Return (x, y) of the center of cell containing provided text 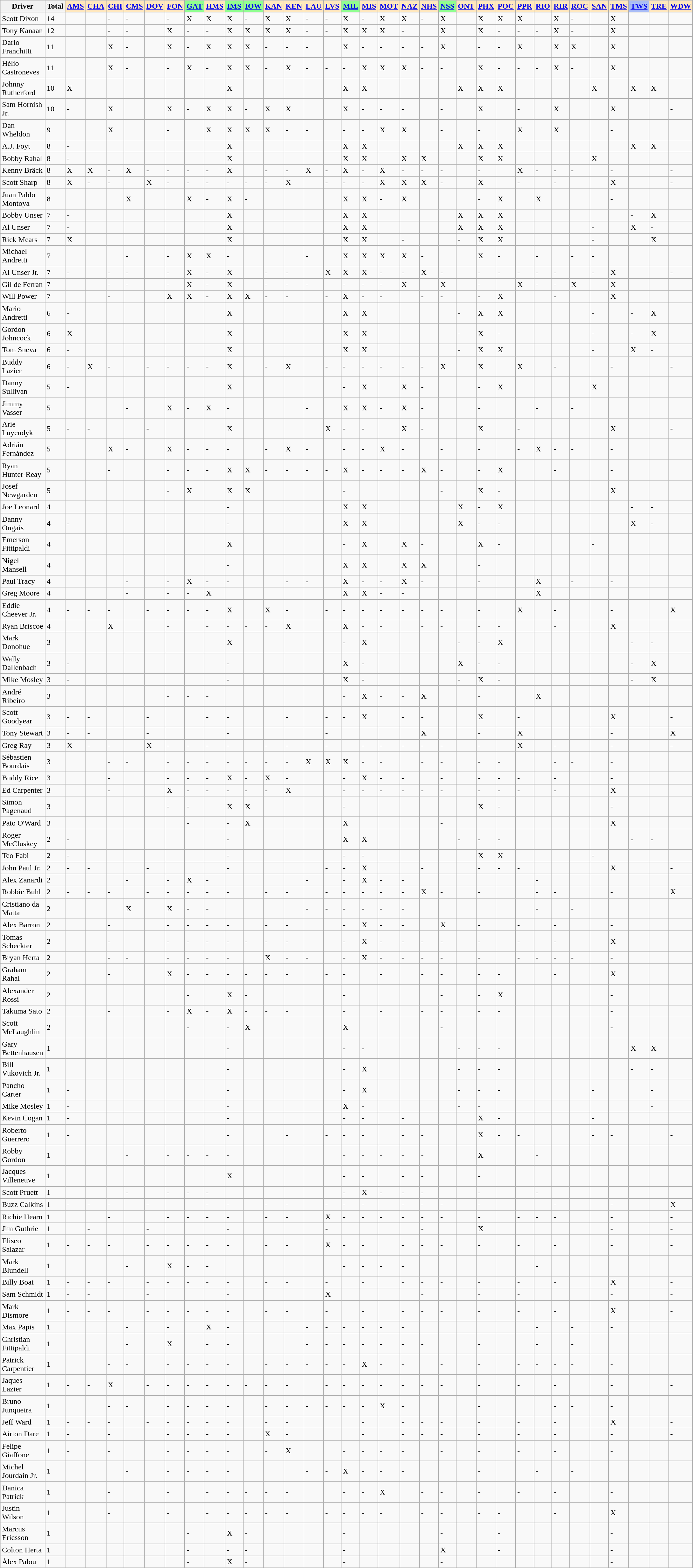
Max Papis (23, 1327)
Jaques Lazier (23, 1385)
Juan Pablo Montoya (23, 199)
AMS (75, 6)
POC (506, 6)
Michel Jourdain Jr. (23, 1471)
Ryan Briscoe (23, 626)
Richie Hearn (23, 1216)
Wally Dallenbach (23, 663)
Tony Stewart (23, 733)
Josef Newgarden (23, 491)
Alexander Rossi (23, 994)
Patrick Carpentier (23, 1364)
KAN (273, 6)
Bobby Unser (23, 215)
Robbie Buhl (23, 892)
Scott Pruett (23, 1192)
Tony Kanaan (23, 31)
NAZ (410, 6)
Paul Tracy (23, 581)
Emerson Fittipaldi (23, 544)
LAU (314, 6)
Bryan Herta (23, 958)
Danny Ongais (23, 524)
LVS (332, 6)
PPR (525, 6)
Scott Goodyear (23, 716)
DOV (155, 6)
Arie Luyendyk (23, 428)
CHI (115, 6)
Takuma Sato (23, 1011)
Driver (23, 6)
Total (55, 6)
Al Unser Jr. (23, 272)
Nigel Mansell (23, 565)
Alex Barron (23, 925)
IMS (234, 6)
IOW (253, 6)
TMS (619, 6)
14 (55, 18)
Buzz Calkins (23, 1204)
WDW (681, 6)
Buddy Lazier (23, 366)
Graham Rahal (23, 974)
GAT (194, 6)
Tom Sneva (23, 350)
Tomas Scheckter (23, 941)
RIO (543, 6)
PHX (486, 6)
Christian Fittipaldi (23, 1344)
Sébastien Bourdais (23, 762)
Bobby Rahal (23, 158)
Airton Dare (23, 1434)
Teo Fabi (23, 856)
Ryan Hunter-Reay (23, 470)
André Ribeiro (23, 696)
Gary Bettenhausen (23, 1049)
Jeff Ward (23, 1422)
RIR (561, 6)
Jim Guthrie (23, 1229)
Billy Boat (23, 1282)
KEN (293, 6)
Greg Moore (23, 593)
TWS (639, 6)
ROC (580, 6)
Pancho Carter (23, 1090)
Roger McCluskey (23, 839)
Marcus Ericsson (23, 1533)
Robby Gordon (23, 1155)
Colton Herta (23, 1550)
Pato O'Ward (23, 823)
Jimmy Vasser (23, 408)
Adrián Fernández (23, 449)
Rick Mears (23, 240)
12 (55, 31)
FON (175, 6)
Buddy Rice (23, 778)
Gordon Johncock (23, 333)
Kevin Cogan (23, 1118)
Michael Andretti (23, 256)
Dan Wheldon (23, 130)
SAN (599, 6)
TRE (659, 6)
Cristiano da Matta (23, 909)
MOT (389, 6)
Hélio Castroneves (23, 67)
Álex Palou (23, 1562)
Sam Schmidt (23, 1294)
Mark Donohue (23, 643)
CHA (96, 6)
Sam Hornish Jr. (23, 109)
Eddie Cheever Jr. (23, 610)
NHS (429, 6)
9 (55, 130)
Joe Leonard (23, 507)
Kenny Bräck (23, 170)
HMS (215, 6)
Scott McLaughlin (23, 1028)
Eliseo Salazar (23, 1245)
Dario Franchitti (23, 47)
Jacques Villeneuve (23, 1176)
A.J. Foyt (23, 146)
Felipe Giaffone (23, 1451)
Scott Sharp (23, 182)
Justin Wilson (23, 1512)
Will Power (23, 296)
Roberto Guerrero (23, 1134)
Scott Dixon (23, 18)
Al Unser (23, 227)
Ed Carpenter (23, 790)
Alex Zanardi (23, 880)
Mark Dismore (23, 1311)
ONT (466, 6)
Danny Sullivan (23, 387)
Greg Ray (23, 745)
Bruno Junqueira (23, 1405)
CMS (134, 6)
Mario Andretti (23, 313)
Simon Pagenaud (23, 807)
NSS (448, 6)
Johnny Rutherford (23, 88)
Mark Blundell (23, 1265)
MIL (351, 6)
Danica Patrick (23, 1492)
MIS (369, 6)
Gil de Ferran (23, 284)
John Paul Jr. (23, 868)
Bill Vukovich Jr. (23, 1069)
